Identify which cell holds the provided text, then report its (X, Y) central coordinate. 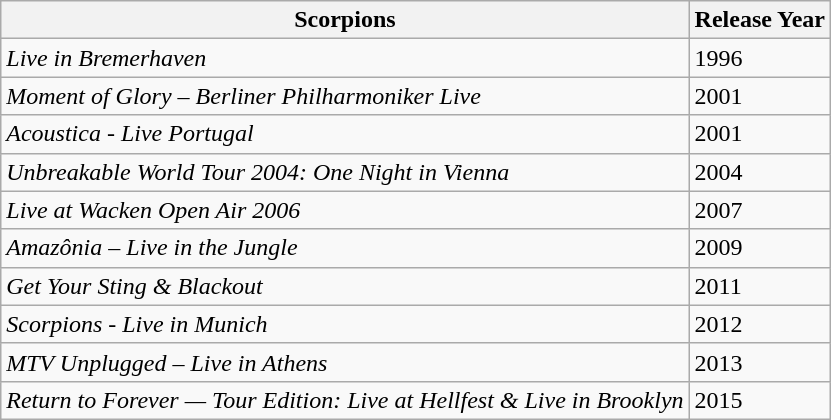
2007 (760, 210)
MTV Unplugged – Live in Athens (345, 362)
Unbreakable World Tour 2004: One Night in Vienna (345, 172)
Amazônia – Live in the Jungle (345, 248)
2004 (760, 172)
Release Year (760, 20)
2015 (760, 400)
2012 (760, 324)
2009 (760, 248)
Return to Forever — Tour Edition: Live at Hellfest & Live in Brooklyn (345, 400)
Live in Bremerhaven (345, 58)
Acoustica - Live Portugal (345, 134)
1996 (760, 58)
Get Your Sting & Blackout (345, 286)
Live at Wacken Open Air 2006 (345, 210)
2013 (760, 362)
Moment of Glory – Berliner Philharmoniker Live (345, 96)
Scorpions (345, 20)
2011 (760, 286)
Scorpions - Live in Munich (345, 324)
